Extract the [X, Y] coordinate from the center of the cell holding the provided text.  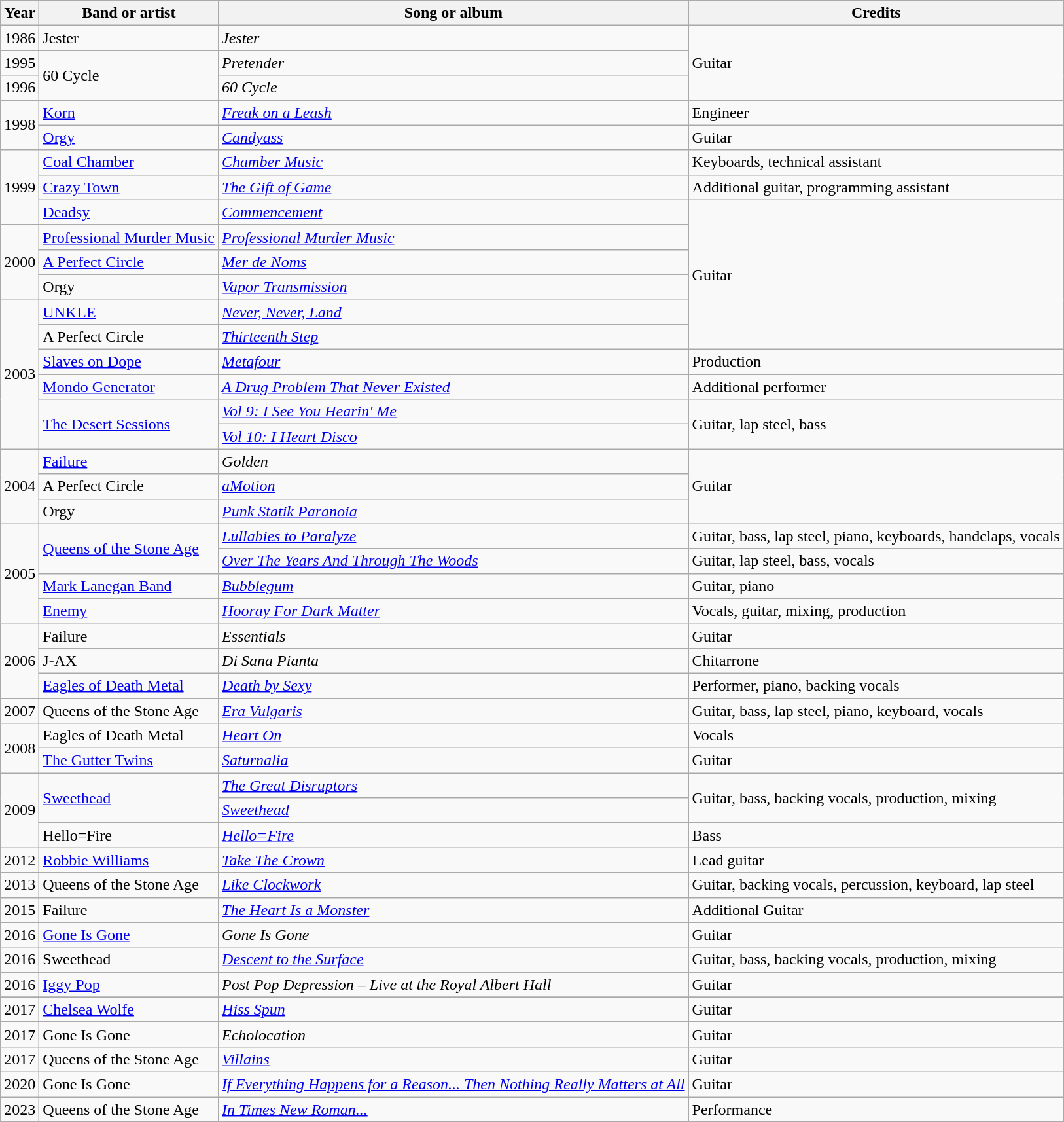
Vapor Transmission [454, 287]
If Everything Happens for a Reason... Then Nothing Really Matters at All [454, 1084]
2008 [20, 748]
Keyboards, technical assistant [876, 162]
Lead guitar [876, 860]
Saturnalia [454, 761]
2020 [20, 1084]
In Times New Roman... [454, 1110]
Guitar, bass, lap steel, piano, keyboard, vocals [876, 710]
Additional Guitar [876, 910]
Bubblegum [454, 586]
Guitar, bass, lap steel, piano, keyboards, handclaps, vocals [876, 536]
Never, Never, Land [454, 312]
aMotion [454, 486]
Freak on a Leash [454, 113]
The Heart Is a Monster [454, 910]
2012 [20, 860]
Commencement [454, 212]
Lullabies to Paralyze [454, 536]
Echolocation [454, 1034]
Metafour [454, 362]
Year [20, 13]
J-AX [129, 661]
Performance [876, 1110]
Additional guitar, programming assistant [876, 187]
2000 [20, 262]
Death by Sexy [454, 685]
The Great Disruptors [454, 786]
1999 [20, 187]
The Gutter Twins [129, 761]
Credits [876, 13]
Guitar, lap steel, bass, vocals [876, 561]
Crazy Town [129, 187]
Mark Lanegan Band [129, 586]
1998 [20, 125]
2005 [20, 573]
Chelsea Wolfe [129, 1009]
Di Sana Pianta [454, 661]
Candyass [454, 137]
Enemy [129, 611]
2007 [20, 710]
1996 [20, 88]
Guitar, lap steel, bass [876, 424]
UNKLE [129, 312]
Deadsy [129, 212]
Vol 10: I Heart Disco [454, 437]
2015 [20, 910]
Era Vulgaris [454, 710]
Chitarrone [876, 661]
Coal Chamber [129, 162]
Performer, piano, backing vocals [876, 685]
Robbie Williams [129, 860]
2004 [20, 486]
Villains [454, 1059]
Essentials [454, 636]
Vocals [876, 736]
Bass [876, 835]
Vol 9: I See You Hearin' Me [454, 412]
Production [876, 362]
2003 [20, 374]
1986 [20, 38]
Golden [454, 461]
Over The Years And Through The Woods [454, 561]
1995 [20, 63]
Vocals, guitar, mixing, production [876, 611]
A Drug Problem That Never Existed [454, 387]
Descent to the Surface [454, 960]
The Desert Sessions [129, 424]
Post Pop Depression – Live at the Royal Albert Hall [454, 985]
Guitar, piano [876, 586]
Pretender [454, 63]
2009 [20, 810]
Punk Statik Paranoia [454, 511]
Mer de Noms [454, 262]
Hooray For Dark Matter [454, 611]
Slaves on Dope [129, 362]
Guitar, backing vocals, percussion, keyboard, lap steel [876, 885]
Korn [129, 113]
Thirteenth Step [454, 337]
Take The Crown [454, 860]
Hiss Spun [454, 1009]
Additional performer [876, 387]
Heart On [454, 736]
2006 [20, 661]
2023 [20, 1110]
Engineer [876, 113]
Mondo Generator [129, 387]
Chamber Music [454, 162]
Iggy Pop [129, 985]
Like Clockwork [454, 885]
Song or album [454, 13]
2013 [20, 885]
Band or artist [129, 13]
The Gift of Game [454, 187]
